Extract the [x, y] coordinate from the center of the cell holding the provided text.  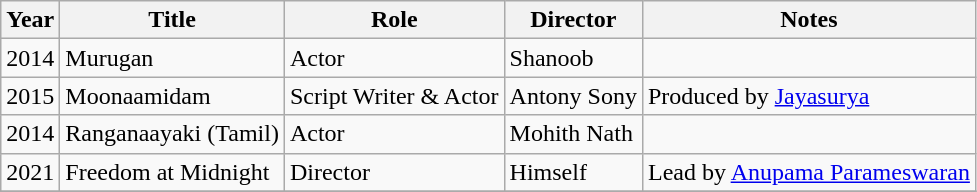
Year [30, 20]
Title [172, 20]
2015 [30, 96]
2021 [30, 172]
Mohith Nath [573, 134]
Notes [808, 20]
Murugan [172, 58]
Freedom at Midnight [172, 172]
Script Writer & Actor [394, 96]
Shanoob [573, 58]
Lead by Anupama Parameswaran [808, 172]
Antony Sony [573, 96]
Role [394, 20]
Himself [573, 172]
Ranganaayaki (Tamil) [172, 134]
Produced by Jayasurya [808, 96]
Moonaamidam [172, 96]
